Determine the [X, Y] coordinate at the center of the cell enclosing the given text.  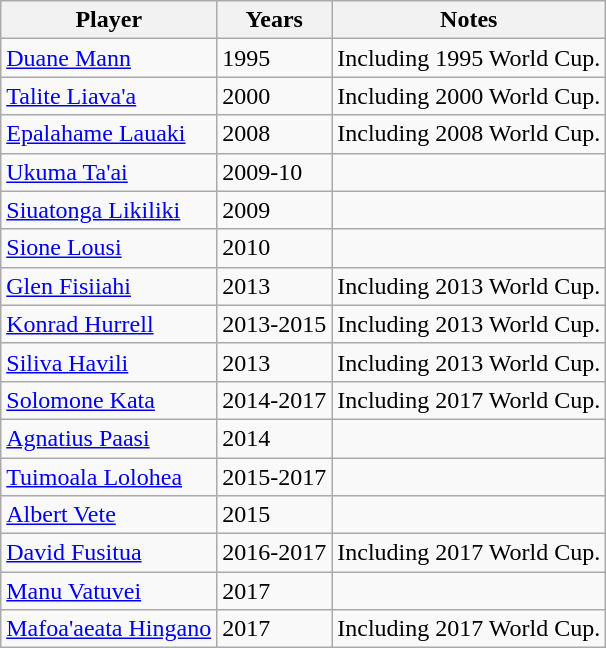
Ukuma Ta'ai [109, 172]
Duane Mann [109, 58]
Sione Lousi [109, 248]
Konrad Hurrell [109, 324]
2010 [274, 248]
Siuatonga Likiliki [109, 210]
2009 [274, 210]
David Fusitua [109, 553]
2014-2017 [274, 400]
Albert Vete [109, 515]
2015-2017 [274, 477]
Epalahame Lauaki [109, 134]
Including 2008 World Cup. [469, 134]
2015 [274, 515]
Agnatius Paasi [109, 438]
2008 [274, 134]
Glen Fisiiahi [109, 286]
1995 [274, 58]
Player [109, 20]
Siliva Havili [109, 362]
2000 [274, 96]
Years [274, 20]
2016-2017 [274, 553]
2014 [274, 438]
Solomone Kata [109, 400]
Talite Liava'a [109, 96]
Manu Vatuvei [109, 591]
2013-2015 [274, 324]
Tuimoala Lolohea [109, 477]
Notes [469, 20]
Mafoa'aeata Hingano [109, 629]
2009-10 [274, 172]
Including 2000 World Cup. [469, 96]
Including 1995 World Cup. [469, 58]
